Locate the cell with the specified text and output its (x, y) center coordinate. 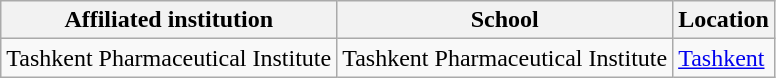
School (505, 20)
Affiliated institution (169, 20)
Tashkent (724, 58)
Location (724, 20)
